Provide the [x, y] coordinate of the cell's center where the given text is located.  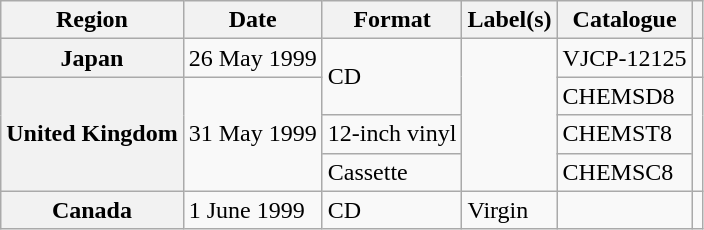
Format [392, 20]
Date [252, 20]
CHEMSD8 [624, 96]
Region [92, 20]
Canada [92, 210]
31 May 1999 [252, 134]
Catalogue [624, 20]
26 May 1999 [252, 58]
1 June 1999 [252, 210]
Japan [92, 58]
CHEMSC8 [624, 172]
Cassette [392, 172]
Label(s) [510, 20]
CHEMST8 [624, 134]
Virgin [510, 210]
VJCP-12125 [624, 58]
12-inch vinyl [392, 134]
United Kingdom [92, 134]
